Scan for the cell matching the given text and deliver its (x, y) coordinate at center. 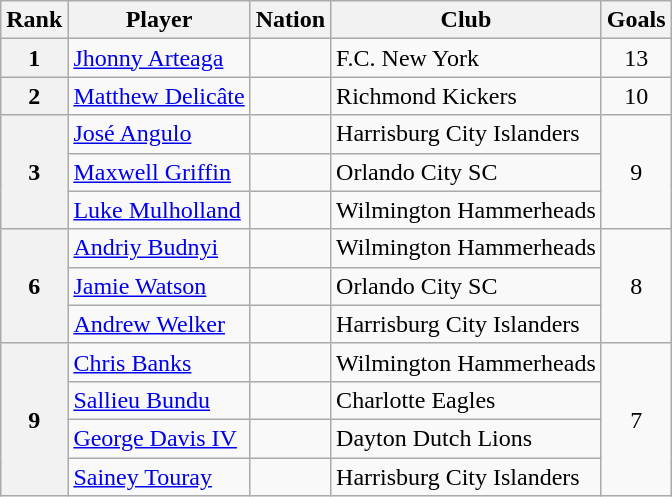
Sainey Touray (159, 477)
7 (636, 419)
Andrew Welker (159, 324)
Richmond Kickers (466, 96)
1 (34, 58)
6 (34, 286)
8 (636, 286)
2 (34, 96)
Rank (34, 20)
Maxwell Griffin (159, 172)
Sallieu Bundu (159, 400)
F.C. New York (466, 58)
3 (34, 172)
10 (636, 96)
Chris Banks (159, 362)
Jhonny Arteaga (159, 58)
Club (466, 20)
George Davis IV (159, 438)
Goals (636, 20)
Andriy Budnyi (159, 248)
Jamie Watson (159, 286)
José Angulo (159, 134)
Dayton Dutch Lions (466, 438)
Nation (290, 20)
13 (636, 58)
Player (159, 20)
Matthew Delicâte (159, 96)
Luke Mulholland (159, 210)
Charlotte Eagles (466, 400)
